Provide the [X, Y] coordinate of the cell's center where the given text is located.  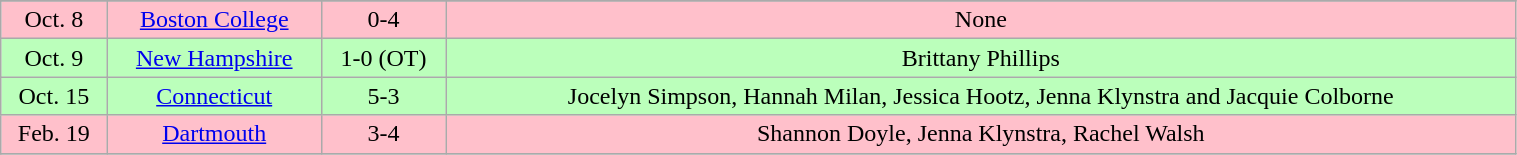
0-4 [383, 20]
Jocelyn Simpson, Hannah Milan, Jessica Hootz, Jenna Klynstra and Jacquie Colborne [981, 96]
Oct. 8 [54, 20]
1-0 (OT) [383, 58]
Oct. 15 [54, 96]
Connecticut [214, 96]
Boston College [214, 20]
Feb. 19 [54, 134]
Dartmouth [214, 134]
3-4 [383, 134]
None [981, 20]
New Hampshire [214, 58]
Oct. 9 [54, 58]
5-3 [383, 96]
Brittany Phillips [981, 58]
Shannon Doyle, Jenna Klynstra, Rachel Walsh [981, 134]
